Identify which cell holds the provided text, then report its [x, y] central coordinate. 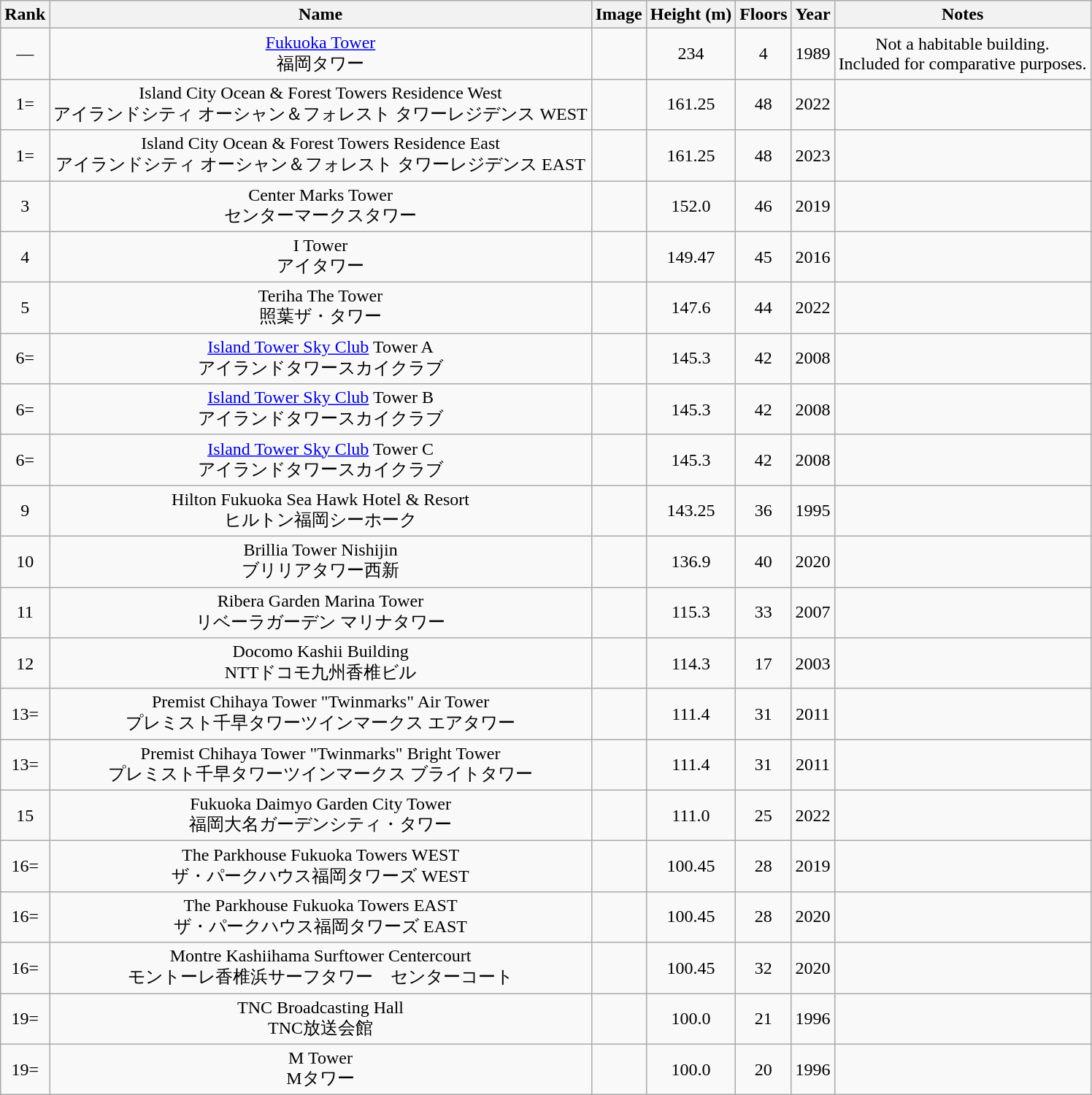
234 [691, 54]
— [25, 54]
Montre Kashiihama Surftower Centercourtモントーレ香椎浜サーフタワー センターコート [320, 968]
TNC Broadcasting HallTNC放送会館 [320, 1018]
44 [764, 308]
147.6 [691, 308]
45 [764, 257]
Docomo Kashii BuildingNTTドコモ九州香椎ビル [320, 664]
Year [813, 15]
11 [25, 612]
12 [25, 664]
Not a habitable building.Included for comparative purposes. [962, 54]
Teriha The Tower照葉ザ・タワー [320, 308]
3 [25, 207]
10 [25, 561]
Fukuoka Daimyo Garden City Tower福岡大名ガーデンシティ・タワー [320, 815]
Premist Chihaya Tower "Twinmarks" Air Towerプレミスト千早タワーツインマークス エアタワー [320, 714]
136.9 [691, 561]
9 [25, 511]
2007 [813, 612]
Rank [25, 15]
2003 [813, 664]
149.47 [691, 257]
115.3 [691, 612]
5 [25, 308]
40 [764, 561]
152.0 [691, 207]
2016 [813, 257]
Name [320, 15]
1995 [813, 511]
Center Marks Towerセンターマークスタワー [320, 207]
M TowerMタワー [320, 1069]
20 [764, 1069]
33 [764, 612]
21 [764, 1018]
Ribera Garden Marina Towerリベーラガーデン マリナタワー [320, 612]
Island City Ocean & Forest Towers Residence Eastアイランドシティ オーシャン＆フォレスト タワーレジデンス EAST [320, 155]
2023 [813, 155]
Island Tower Sky Club Tower Cアイランドタワースカイクラブ [320, 460]
Premist Chihaya Tower "Twinmarks" Bright Towerプレミスト千早タワーツインマークス ブライトタワー [320, 765]
The Parkhouse Fukuoka Towers WESTザ・パークハウス福岡タワーズ WEST [320, 867]
Island Tower Sky Club Tower Bアイランドタワースカイクラブ [320, 410]
46 [764, 207]
Floors [764, 15]
Island City Ocean & Forest Towers Residence Westアイランドシティ オーシャン＆フォレスト タワーレジデンス WEST [320, 104]
Fukuoka Tower福岡タワー [320, 54]
Image [619, 15]
I Towerアイタワー [320, 257]
114.3 [691, 664]
1989 [813, 54]
Island Tower Sky Club Tower Aアイランドタワースカイクラブ [320, 358]
Height (m) [691, 15]
25 [764, 815]
36 [764, 511]
15 [25, 815]
Brillia Tower Nishijinブリリアタワー西新 [320, 561]
32 [764, 968]
143.25 [691, 511]
111.0 [691, 815]
Hilton Fukuoka Sea Hawk Hotel & Resortヒルトン福岡シーホーク [320, 511]
Notes [962, 15]
The Parkhouse Fukuoka Towers EASTザ・パークハウス福岡タワーズ EAST [320, 917]
17 [764, 664]
